For the text-containing cell, return its midpoint in (X, Y) coordinate format. 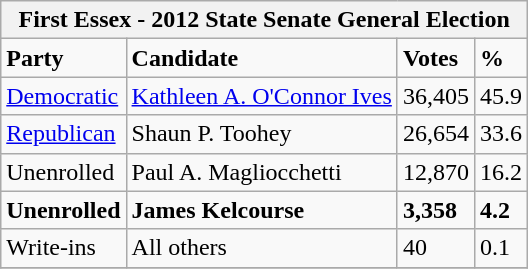
26,654 (436, 134)
First Essex - 2012 State Senate General Election (264, 20)
12,870 (436, 172)
36,405 (436, 96)
Democratic (64, 96)
Paul A. Magliocchetti (262, 172)
4.2 (500, 210)
Shaun P. Toohey (262, 134)
James Kelcourse (262, 210)
Write-ins (64, 248)
Kathleen A. O'Connor Ives (262, 96)
Votes (436, 58)
16.2 (500, 172)
0.1 (500, 248)
Party (64, 58)
% (500, 58)
40 (436, 248)
3,358 (436, 210)
Republican (64, 134)
33.6 (500, 134)
Candidate (262, 58)
45.9 (500, 96)
All others (262, 248)
